For the text-containing cell, return its midpoint in (X, Y) coordinate format. 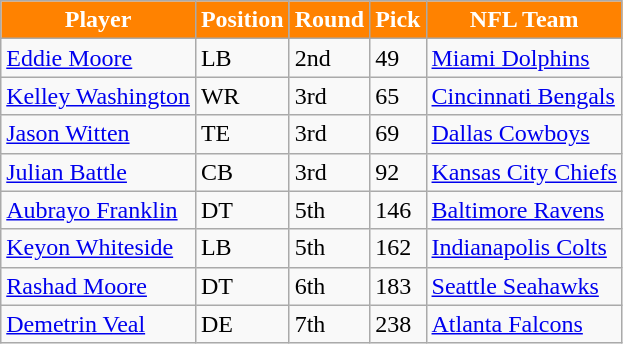
Demetrin Veal (98, 324)
65 (398, 96)
Indianapolis Colts (524, 248)
69 (398, 134)
Kansas City Chiefs (524, 172)
Pick (398, 20)
Player (98, 20)
Rashad Moore (98, 286)
6th (329, 286)
TE (242, 134)
162 (398, 248)
Round (329, 20)
92 (398, 172)
WR (242, 96)
Dallas Cowboys (524, 134)
Eddie Moore (98, 58)
Miami Dolphins (524, 58)
NFL Team (524, 20)
183 (398, 286)
49 (398, 58)
Baltimore Ravens (524, 210)
Seattle Seahawks (524, 286)
DE (242, 324)
Atlanta Falcons (524, 324)
Aubrayo Franklin (98, 210)
7th (329, 324)
Kelley Washington (98, 96)
Jason Witten (98, 134)
Position (242, 20)
Keyon Whiteside (98, 248)
238 (398, 324)
146 (398, 210)
2nd (329, 58)
Julian Battle (98, 172)
CB (242, 172)
Cincinnati Bengals (524, 96)
